Detect which cell encompasses the target text, then output its [x, y] center coordinate. 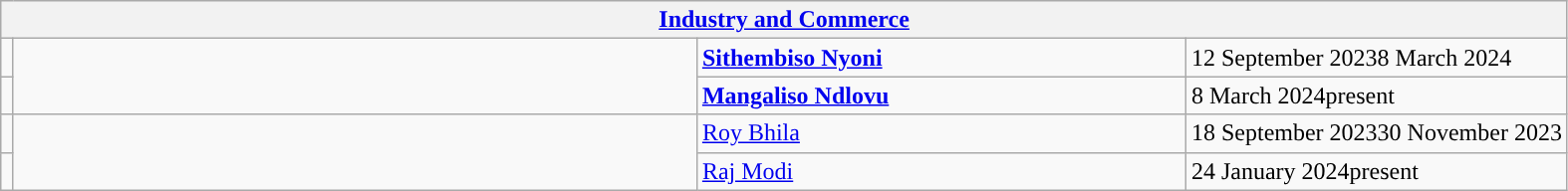
12 September 20238 March 2024 [1377, 58]
Roy Bhila [940, 133]
Industry and Commerce [785, 20]
18 September 202330 November 2023 [1377, 133]
8 March 2024present [1377, 95]
Raj Modi [940, 171]
24 January 2024present [1377, 171]
Sithembiso Nyoni [940, 58]
Mangaliso Ndlovu [940, 95]
